Return the (x, y) coordinate for the center point of the cell that contains the specified text.  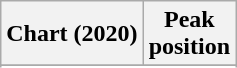
Peakposition (189, 34)
Chart (2020) (72, 34)
